Extract the (x, y) coordinate from the center of the cell holding the provided text.  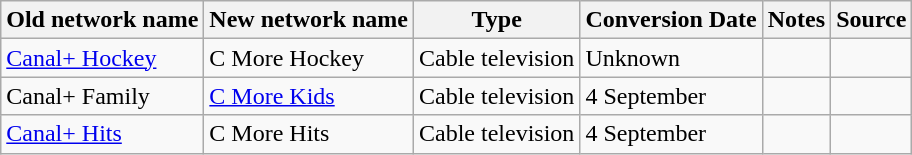
Canal+ Hits (102, 134)
C More Kids (309, 96)
Notes (796, 20)
Type (497, 20)
New network name (309, 20)
Old network name (102, 20)
C More Hockey (309, 58)
C More Hits (309, 134)
Canal+ Family (102, 96)
Canal+ Hockey (102, 58)
Unknown (671, 58)
Conversion Date (671, 20)
Source (872, 20)
